Return the [x, y] coordinate for the center point of the cell that contains the specified text.  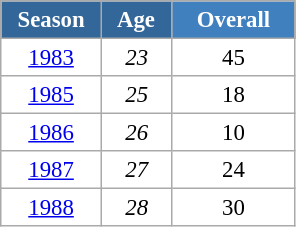
27 [136, 170]
1987 [52, 170]
28 [136, 208]
10 [234, 133]
18 [234, 95]
45 [234, 58]
24 [234, 170]
Age [136, 20]
1986 [52, 133]
1985 [52, 95]
Season [52, 20]
23 [136, 58]
25 [136, 95]
Overall [234, 20]
1988 [52, 208]
1983 [52, 58]
30 [234, 208]
26 [136, 133]
